Return (X, Y) of the center of cell containing provided text 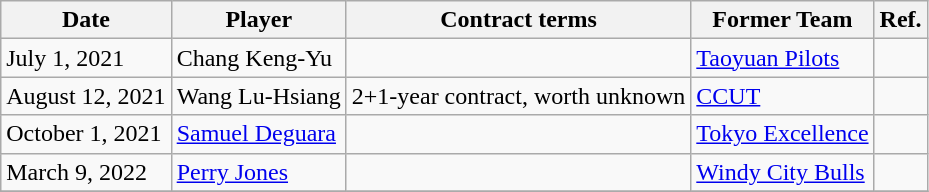
Samuel Deguara (258, 134)
Date (86, 20)
Perry Jones (258, 172)
Player (258, 20)
2+1-year contract, worth unknown (518, 96)
Former Team (782, 20)
Windy City Bulls (782, 172)
Wang Lu-Hsiang (258, 96)
July 1, 2021 (86, 58)
August 12, 2021 (86, 96)
Contract terms (518, 20)
Tokyo Excellence (782, 134)
Taoyuan Pilots (782, 58)
Ref. (900, 20)
October 1, 2021 (86, 134)
CCUT (782, 96)
March 9, 2022 (86, 172)
Chang Keng-Yu (258, 58)
